Determine the [X, Y] coordinate at the center of the cell enclosing the given text.  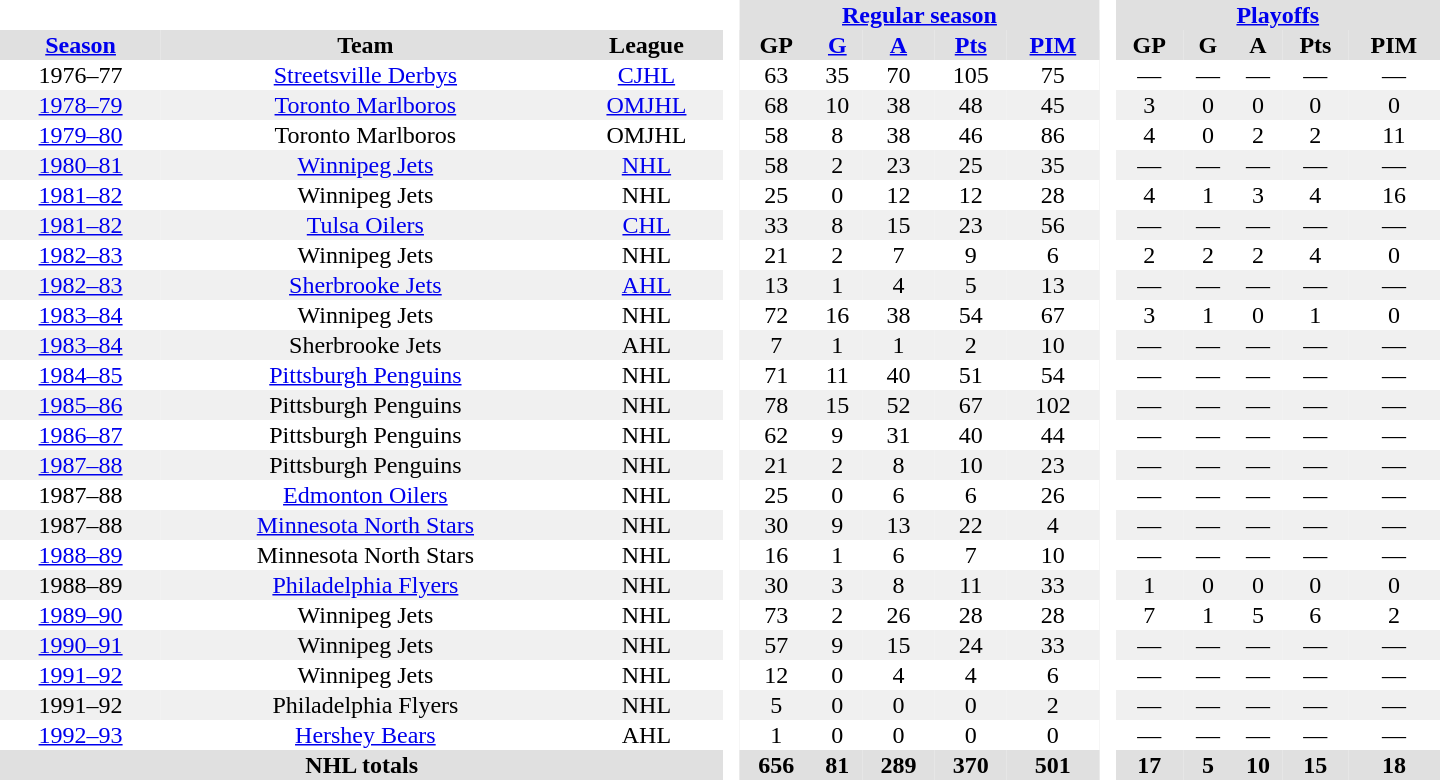
45 [1053, 105]
71 [776, 375]
Tulsa Oilers [365, 225]
Playoffs [1278, 15]
1992–93 [80, 735]
56 [1053, 225]
1986–87 [80, 435]
Edmonton Oilers [365, 495]
31 [898, 435]
70 [898, 75]
22 [971, 525]
105 [971, 75]
Hershey Bears [365, 735]
51 [971, 375]
CHL [647, 225]
18 [1394, 765]
Regular season [920, 15]
86 [1053, 135]
1989–90 [80, 615]
102 [1053, 405]
Streetsville Derbys [365, 75]
75 [1053, 75]
48 [971, 105]
CJHL [647, 75]
1990–91 [80, 645]
1976–77 [80, 75]
NHL totals [362, 765]
1979–80 [80, 135]
501 [1053, 765]
1978–79 [80, 105]
63 [776, 75]
1980–81 [80, 165]
24 [971, 645]
62 [776, 435]
73 [776, 615]
57 [776, 645]
72 [776, 315]
52 [898, 405]
46 [971, 135]
81 [837, 765]
17 [1150, 765]
68 [776, 105]
370 [971, 765]
1985–86 [80, 405]
Team [365, 45]
44 [1053, 435]
League [647, 45]
1984–85 [80, 375]
656 [776, 765]
78 [776, 405]
Season [80, 45]
289 [898, 765]
